Return [X, Y] of the center of cell containing provided text 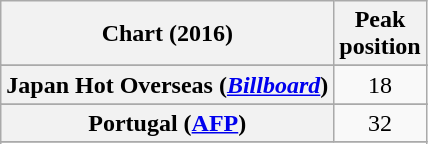
Chart (2016) [168, 34]
18 [380, 85]
Portugal (AFP) [168, 123]
Japan Hot Overseas (Billboard) [168, 85]
Peakposition [380, 34]
32 [380, 123]
